Scan for the cell matching the given text and deliver its (X, Y) coordinate at center. 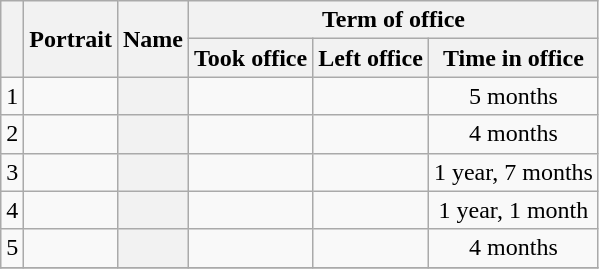
3 (12, 172)
Time in office (513, 58)
Portrait (71, 39)
Took office (251, 58)
5 (12, 248)
4 (12, 210)
5 months (513, 96)
Name (152, 39)
2 (12, 134)
1 (12, 96)
Term of office (394, 20)
Left office (371, 58)
1 year, 7 months (513, 172)
1 year, 1 month (513, 210)
